Output the [x, y] coordinate of the center of the cell containing the given text.  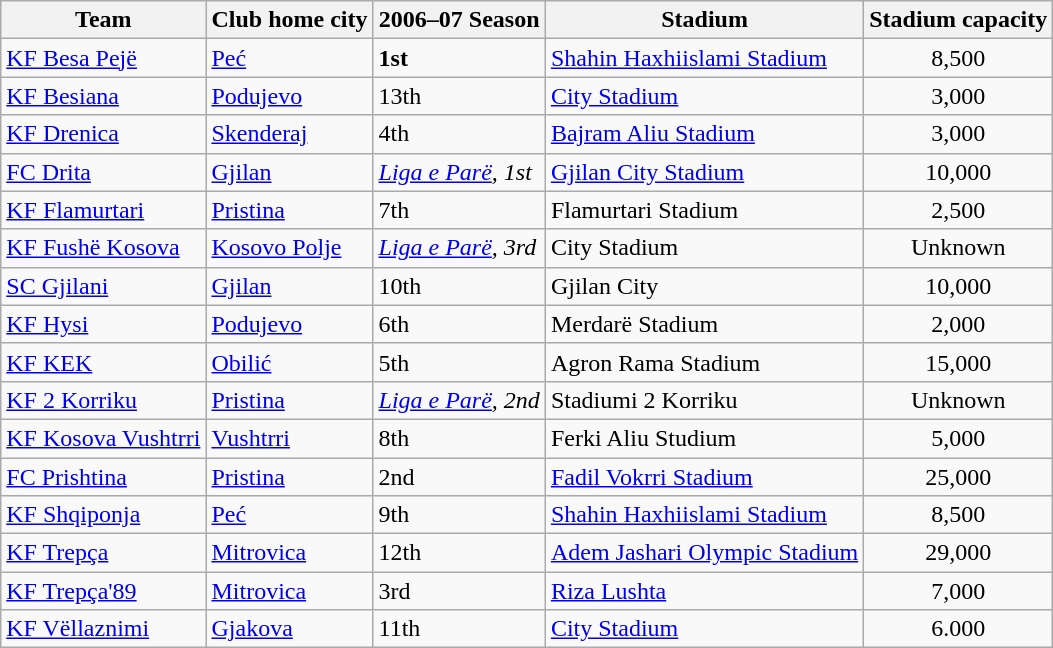
Kosovo Polje [290, 248]
Stadium [704, 20]
2nd [459, 477]
5,000 [958, 438]
Gjilan City Stadium [704, 172]
KF Trepça [104, 553]
13th [459, 96]
1st [459, 58]
15,000 [958, 362]
Vushtrri [290, 438]
Fadil Vokrri Stadium [704, 477]
Gjilan City [704, 286]
KF Besiana [104, 96]
KF KEK [104, 362]
Stadium capacity [958, 20]
2006–07 Season [459, 20]
Adem Jashari Olympic Stadium [704, 553]
Bajram Aliu Stadium [704, 134]
SC Gjilani [104, 286]
8th [459, 438]
Agron Rama Stadium [704, 362]
29,000 [958, 553]
Flamurtari Stadium [704, 210]
Club home city [290, 20]
2,000 [958, 324]
Team [104, 20]
4th [459, 134]
Liga e Parë, 2nd [459, 400]
5th [459, 362]
7,000 [958, 591]
KF 2 Korriku [104, 400]
12th [459, 553]
KF Kosova Vushtrri [104, 438]
Liga e Parë, 3rd [459, 248]
KF Shqiponja [104, 515]
Riza Lushta [704, 591]
11th [459, 629]
KF Flamurtari [104, 210]
3rd [459, 591]
25,000 [958, 477]
KF Vëllaznimi [104, 629]
Stadiumi 2 Korriku [704, 400]
6.000 [958, 629]
6th [459, 324]
10th [459, 286]
Ferki Aliu Studium [704, 438]
KF Trepça'89 [104, 591]
Gjakova [290, 629]
KF Hysi [104, 324]
KF Besa Pejë [104, 58]
KF Fushë Kosova [104, 248]
Skenderaj [290, 134]
9th [459, 515]
FC Prishtina [104, 477]
Obilić [290, 362]
7th [459, 210]
KF Drenica [104, 134]
Merdarë Stadium [704, 324]
FC Drita [104, 172]
2,500 [958, 210]
Liga e Parë, 1st [459, 172]
